Capture the cell that displays the provided text and extract its (X, Y) central coordinate. 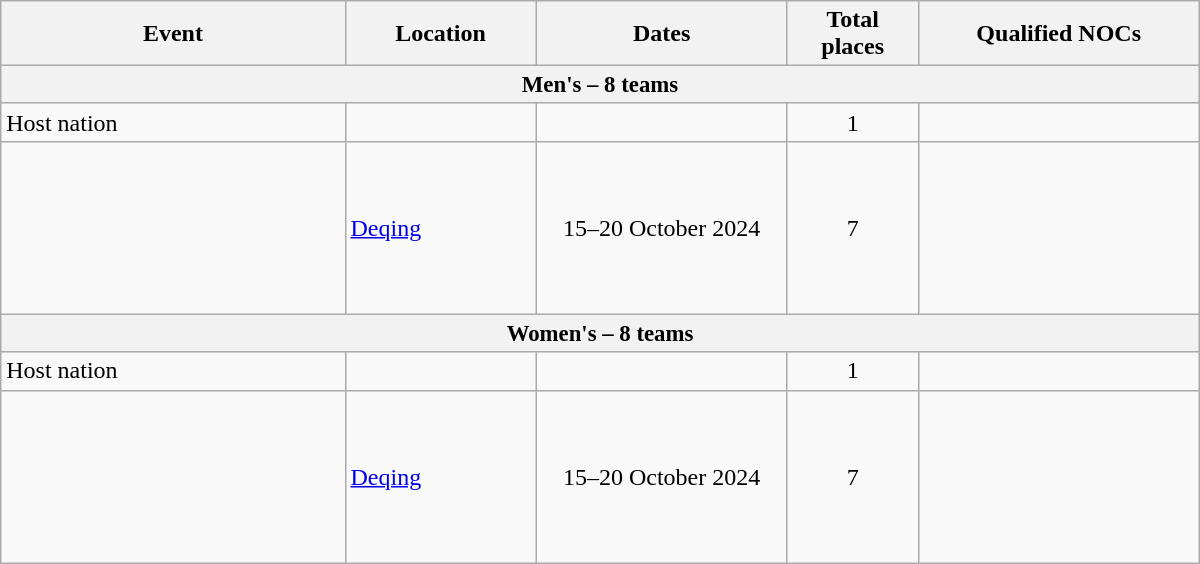
Dates (662, 34)
Men's – 8 teams (600, 85)
Total places (852, 34)
Location (440, 34)
Qualified NOCs (1058, 34)
Event (173, 34)
Women's – 8 teams (600, 334)
